Extract the (X, Y) coordinate from the center of the cell holding the provided text.  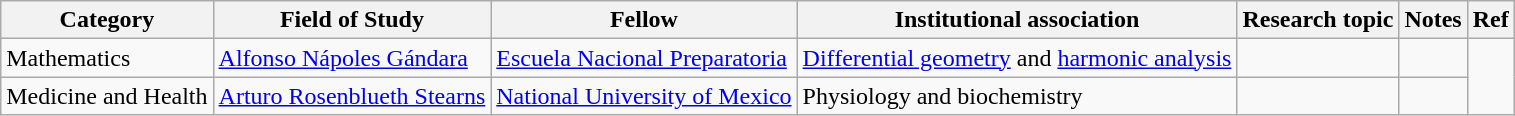
Ref (1490, 20)
Mathematics (107, 58)
Research topic (1318, 20)
Medicine and Health (107, 96)
Institutional association (1017, 20)
Alfonso Nápoles Gándara (352, 58)
Escuela Nacional Preparatoria (644, 58)
Fellow (644, 20)
Notes (1433, 20)
Arturo Rosenblueth Stearns (352, 96)
Field of Study (352, 20)
Category (107, 20)
National University of Mexico (644, 96)
Differential geometry and harmonic analysis (1017, 58)
Physiology and biochemistry (1017, 96)
